Output the [X, Y] coordinate of the center of the cell containing the given text.  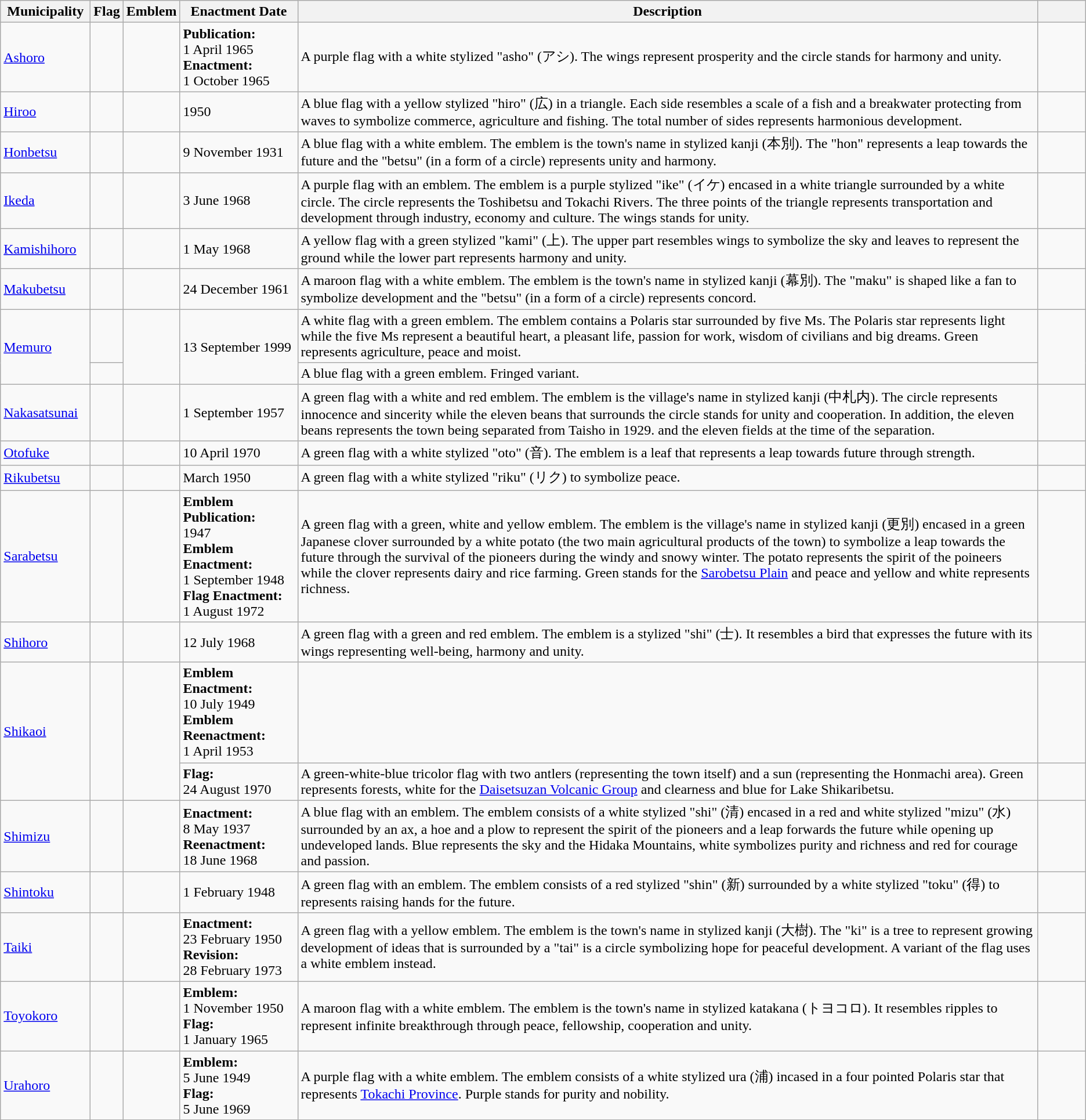
Publication:1 April 1965Enactment:1 October 1965 [239, 57]
Hiroo [45, 112]
Shimizu [45, 836]
Sarabetsu [45, 556]
Flag:24 August 1970 [239, 781]
9 November 1931 [239, 152]
A purple flag with a white stylized "asho" (アシ). The wings represent prosperity and the circle stands for harmony and unity. [667, 57]
Memuro [45, 347]
Enactment Date [239, 12]
10 April 1970 [239, 453]
Urahoro [45, 1085]
Emblem [151, 12]
A green flag with a white stylized "riku" (リク) to symbolize peace. [667, 478]
Rikubetsu [45, 478]
Taiki [45, 947]
Nakasatsunai [45, 413]
Enactment:23 February 1950Revision:28 February 1973 [239, 947]
Flag [107, 12]
Emblem:5 June 1949Flag:5 June 1969 [239, 1085]
Enactment:8 May 1937Reenactment:18 June 1968 [239, 836]
1950 [239, 112]
Otofuke [45, 453]
Emblem Enactment:10 July 1949Emblem Reenactment:1 April 1953 [239, 713]
1 September 1957 [239, 413]
Municipality [45, 12]
Emblem:1 November 1950Flag:1 January 1965 [239, 1016]
Shintoku [45, 893]
13 September 1999 [239, 347]
A green flag with a white stylized "oto" (音). The emblem is a leaf that represents a leap towards future through strength. [667, 453]
Ikeda [45, 201]
Ashoro [45, 57]
1 May 1968 [239, 249]
March 1950 [239, 478]
Kamishihoro [45, 249]
1 February 1948 [239, 893]
Shihoro [45, 642]
3 June 1968 [239, 201]
24 December 1961 [239, 289]
Makubetsu [45, 289]
Emblem Publication:1947Emblem Enactment:1 September 1948Flag Enactment:1 August 1972 [239, 556]
12 July 1968 [239, 642]
A blue flag with a green emblem. Fringed variant. [667, 374]
Toyokoro [45, 1016]
Honbetsu [45, 152]
Shikaoi [45, 731]
Description [667, 12]
